Scan for the cell matching the given text and deliver its [x, y] coordinate at center. 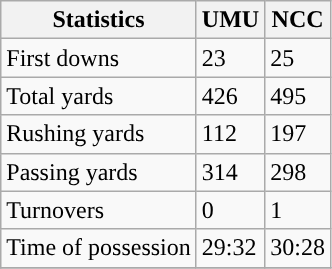
426 [230, 96]
1 [298, 210]
112 [230, 134]
Statistics [99, 20]
298 [298, 172]
25 [298, 58]
29:32 [230, 248]
Passing yards [99, 172]
Total yards [99, 96]
UMU [230, 20]
197 [298, 134]
495 [298, 96]
30:28 [298, 248]
23 [230, 58]
Turnovers [99, 210]
First downs [99, 58]
Rushing yards [99, 134]
0 [230, 210]
NCC [298, 20]
314 [230, 172]
Time of possession [99, 248]
